Find where the given text appears and provide that cell's center as (x, y) coordinate. 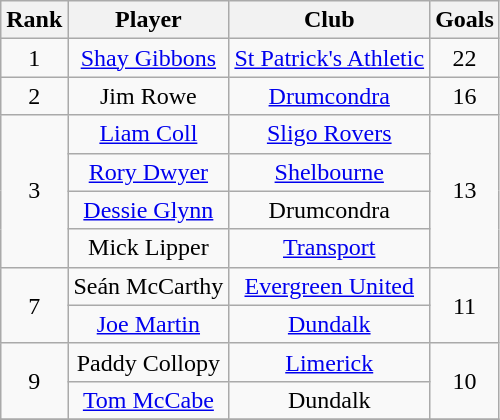
Shelbourne (330, 172)
22 (465, 58)
Limerick (330, 362)
1 (34, 58)
16 (465, 96)
2 (34, 96)
Liam Coll (148, 134)
11 (465, 305)
Joe Martin (148, 324)
Tom McCabe (148, 400)
13 (465, 191)
Shay Gibbons (148, 58)
Jim Rowe (148, 96)
Mick Lipper (148, 248)
9 (34, 381)
10 (465, 381)
Goals (465, 20)
Sligo Rovers (330, 134)
3 (34, 191)
Rory Dwyer (148, 172)
Dessie Glynn (148, 210)
Seán McCarthy (148, 286)
Transport (330, 248)
Player (148, 20)
Paddy Collopy (148, 362)
7 (34, 305)
St Patrick's Athletic (330, 58)
Club (330, 20)
Evergreen United (330, 286)
Rank (34, 20)
